For the text-containing cell, return its midpoint in (X, Y) coordinate format. 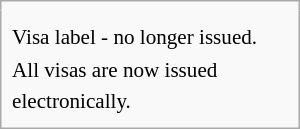
Visa label - no longer issued. All visas are now issued electronically. (150, 70)
